Output the (X, Y) coordinate of the center of the cell containing the given text.  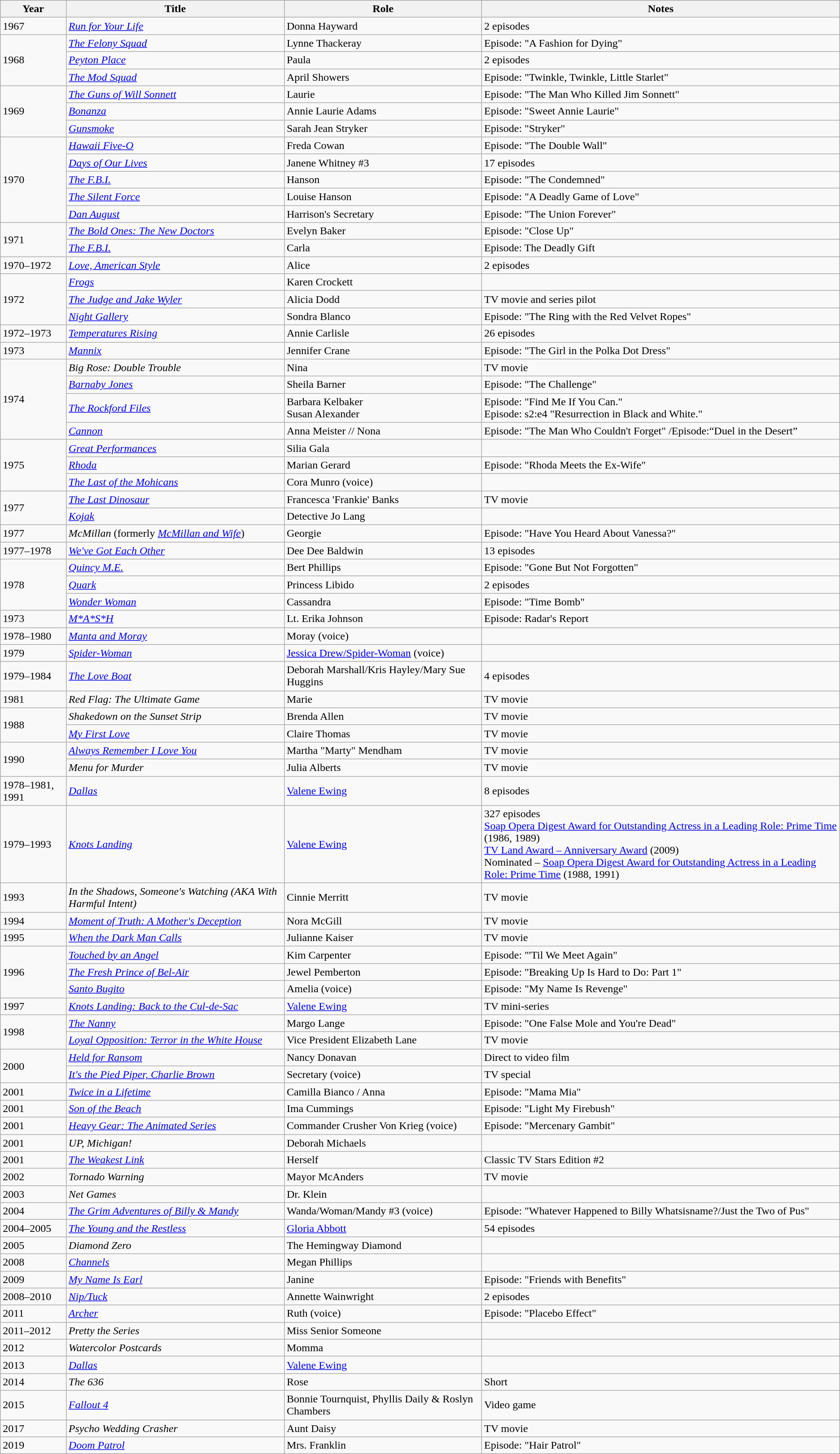
Sondra Blanco (383, 316)
Manta and Moray (175, 636)
Princess Libido (383, 585)
Margo Lange (383, 1023)
1995 (33, 938)
2019 (33, 1445)
1967 (33, 26)
The Love Boat (175, 676)
Barbara KelbakerSusan Alexander (383, 407)
Bert Phillips (383, 568)
Short (661, 1382)
The Last Dinosaur (175, 499)
1996 (33, 972)
1974 (33, 399)
Knots Landing (175, 845)
Brenda Allen (383, 716)
Georgie (383, 534)
The Fresh Prince of Bel-Air (175, 972)
Laurie (383, 94)
1970 (33, 180)
Karen Crockett (383, 282)
The 636 (175, 1382)
1988 (33, 725)
1978 (33, 585)
Episode: "Whatever Happened to Billy Whatsisname?/Just the Two of Pus" (661, 1211)
Red Flag: The Ultimate Game (175, 699)
Episode: "Placebo Effect" (661, 1314)
When the Dark Man Calls (175, 938)
Silia Gala (383, 448)
2009 (33, 1279)
Wanda/Woman/Mandy #3 (voice) (383, 1211)
Episode: "The Ring with the Red Velvet Ropes" (661, 316)
Doom Patrol (175, 1445)
Alice (383, 265)
Love, American Style (175, 265)
Jewel Pemberton (383, 972)
Episode: "Mama Mia" (661, 1091)
Ruth (voice) (383, 1314)
Archer (175, 1314)
Shakedown on the Sunset Strip (175, 716)
Run for Your Life (175, 26)
Episode: "Stryker" (661, 128)
17 episodes (661, 162)
Night Gallery (175, 316)
Episode: "Mercenary Gambit" (661, 1126)
13 episodes (661, 551)
Francesca 'Frankie' Banks (383, 499)
Episode: "Friends with Benefits" (661, 1279)
2000 (33, 1066)
Paula (383, 60)
Episode: "My Name Is Revenge" (661, 989)
Episode: "Gone But Not Forgotten" (661, 568)
1978–1981, 1991 (33, 791)
Freda Cowan (383, 145)
My First Love (175, 733)
1972–1973 (33, 333)
2004 (33, 1211)
Twice in a Lifetime (175, 1091)
The Bold Ones: The New Doctors (175, 231)
Channels (175, 1262)
Notes (661, 9)
We've Got Each Other (175, 551)
Video game (661, 1405)
2012 (33, 1348)
2017 (33, 1428)
Annie Laurie Adams (383, 111)
2011–2012 (33, 1331)
Episode: "Light My Firebush" (661, 1108)
Episode: "Have You Heard About Vanessa?" (661, 534)
Episode: "The Union Forever" (661, 214)
Episode: "Twinkle, Twinkle, Little Starlet" (661, 77)
Role (383, 9)
M*A*S*H (175, 619)
The Hemingway Diamond (383, 1245)
The Rockford Files (175, 407)
Nina (383, 368)
Herself (383, 1160)
Temperatures Rising (175, 333)
2008–2010 (33, 1296)
1968 (33, 60)
Pretty the Series (175, 1331)
Mayor McAnders (383, 1177)
Mrs. Franklin (383, 1445)
Quincy M.E. (175, 568)
Episode: "Rhoda Meets the Ex-Wife" (661, 465)
Evelyn Baker (383, 231)
Son of the Beach (175, 1108)
Spider-Woman (175, 653)
Vice President Elizabeth Lane (383, 1040)
Year (33, 9)
Marie (383, 699)
54 episodes (661, 1228)
Episode: "A Deadly Game of Love" (661, 197)
Moment of Truth: A Mother's Deception (175, 921)
2014 (33, 1382)
Nora McGill (383, 921)
1972 (33, 299)
Cora Munro (voice) (383, 482)
2008 (33, 1262)
Camilla Bianco / Anna (383, 1091)
1975 (33, 465)
Kojak (175, 517)
Bonnie Tournquist, Phyllis Daily & Roslyn Chambers (383, 1405)
2003 (33, 1194)
1969 (33, 111)
Dee Dee Baldwin (383, 551)
It's the Pied Piper, Charlie Brown (175, 1074)
Moray (voice) (383, 636)
Martha "Marty" Mendham (383, 750)
Marian Gerard (383, 465)
Rose (383, 1382)
Secretary (voice) (383, 1074)
2004–2005 (33, 1228)
April Showers (383, 77)
Psycho Wedding Crasher (175, 1428)
1978–1980 (33, 636)
Loyal Opposition: Terror in the White House (175, 1040)
Barnaby Jones (175, 385)
Julianne Kaiser (383, 938)
Deborah Michaels (383, 1143)
Frogs (175, 282)
Quark (175, 585)
Rhoda (175, 465)
Santo Bugito (175, 989)
TV mini-series (661, 1006)
Episode: "The Condemned" (661, 180)
The Young and the Restless (175, 1228)
Knots Landing: Back to the Cul-de-Sac (175, 1006)
Annette Wainwright (383, 1296)
UP, Michigan! (175, 1143)
Carla (383, 248)
In the Shadows, Someone's Watching (AKA With Harmful Intent) (175, 898)
2011 (33, 1314)
Anna Meister // Nona (383, 431)
Episode: Radar's Report (661, 619)
1990 (33, 759)
TV special (661, 1074)
Sheila Barner (383, 385)
1970–1972 (33, 265)
Hanson (383, 180)
The Grim Adventures of Billy & Mandy (175, 1211)
Episode: "The Double Wall" (661, 145)
Days of Our Lives (175, 162)
Julia Alberts (383, 767)
Aunt Daisy (383, 1428)
1971 (33, 240)
Hawaii Five-O (175, 145)
Episode: "The Girl in the Polka Dot Dress" (661, 350)
Always Remember I Love You (175, 750)
Gloria Abbott (383, 1228)
Fallout 4 (175, 1405)
The Silent Force (175, 197)
1998 (33, 1032)
Jessica Drew/Spider-Woman (voice) (383, 653)
Episode: "One False Mole and You're Dead" (661, 1023)
Diamond Zero (175, 1245)
Episode: "Close Up" (661, 231)
Lt. Erika Johnson (383, 619)
McMillan (formerly McMillan and Wife) (175, 534)
Big Rose: Double Trouble (175, 368)
Claire Thomas (383, 733)
Wonder Woman (175, 602)
2005 (33, 1245)
Momma (383, 1348)
Gunsmoke (175, 128)
Episode: "Find Me If You Can."Episode: s2:e4 "Resurrection in Black and White." (661, 407)
Harrison's Secretary (383, 214)
Net Games (175, 1194)
Episode: "The Man Who Killed Jim Sonnett" (661, 94)
1981 (33, 699)
Cassandra (383, 602)
Donna Hayward (383, 26)
Peyton Place (175, 60)
Nancy Donavan (383, 1057)
The Mod Squad (175, 77)
Direct to video film (661, 1057)
Episode: "Sweet Annie Laurie" (661, 111)
Cannon (175, 431)
Episode: "The Man Who Couldn't Forget" /Episode:“Duel in the Desert” (661, 431)
Bonanza (175, 111)
Episode: "A Fashion for Dying" (661, 43)
1979–1993 (33, 845)
Episode: "'Til We Meet Again" (661, 955)
26 episodes (661, 333)
Commander Crusher Von Krieg (voice) (383, 1126)
The Weakest Link (175, 1160)
1993 (33, 898)
Touched by an Angel (175, 955)
The Judge and Jake Wyler (175, 299)
Episode: "Time Bomb" (661, 602)
Held for Ransom (175, 1057)
1977–1978 (33, 551)
1994 (33, 921)
Nip/Tuck (175, 1296)
Mannix (175, 350)
Menu for Murder (175, 767)
Janene Whitney #3 (383, 162)
4 episodes (661, 676)
The Guns of Will Sonnett (175, 94)
Classic TV Stars Edition #2 (661, 1160)
Miss Senior Someone (383, 1331)
Great Performances (175, 448)
1979–1984 (33, 676)
Title (175, 9)
Dr. Klein (383, 1194)
Louise Hanson (383, 197)
TV movie and series pilot (661, 299)
Dan August (175, 214)
1997 (33, 1006)
Deborah Marshall/Kris Hayley/Mary Sue Huggins (383, 676)
Watercolor Postcards (175, 1348)
Alicia Dodd (383, 299)
Episode: "The Challenge" (661, 385)
1979 (33, 653)
Episode: "Breaking Up Is Hard to Do: Part 1" (661, 972)
Detective Jo Lang (383, 517)
Tornado Warning (175, 1177)
Megan Phillips (383, 1262)
Amelia (voice) (383, 989)
Lynne Thackeray (383, 43)
2015 (33, 1405)
Janine (383, 1279)
The Nanny (175, 1023)
My Name Is Earl (175, 1279)
Annie Carlisle (383, 333)
The Last of the Mohicans (175, 482)
Cinnie Merritt (383, 898)
Episode: The Deadly Gift (661, 248)
Kim Carpenter (383, 955)
Sarah Jean Stryker (383, 128)
2002 (33, 1177)
Ima Cummings (383, 1108)
2013 (33, 1365)
Jennifer Crane (383, 350)
8 episodes (661, 791)
Heavy Gear: The Animated Series (175, 1126)
Episode: "Hair Patrol" (661, 1445)
The Felony Squad (175, 43)
